Capture the cell that displays the provided text and extract its (x, y) central coordinate. 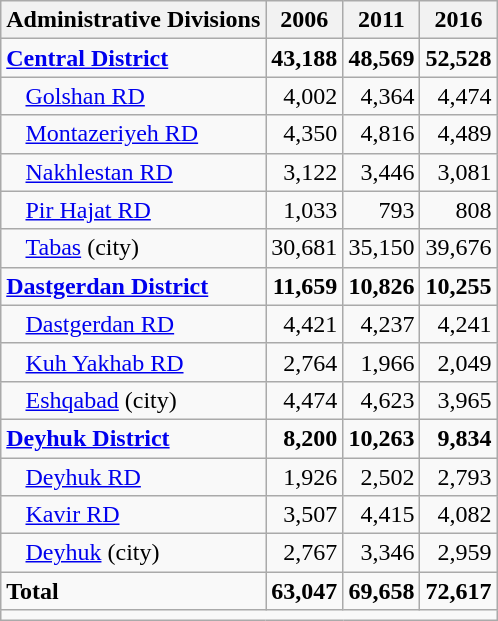
48,569 (382, 58)
2016 (458, 20)
Golshan RD (134, 96)
10,826 (382, 286)
Administrative Divisions (134, 20)
808 (458, 210)
Deyhuk (city) (134, 553)
3,965 (458, 400)
3,446 (382, 172)
2006 (304, 20)
4,364 (382, 96)
4,489 (458, 134)
1,926 (304, 477)
3,346 (382, 553)
Deyhuk District (134, 438)
8,200 (304, 438)
39,676 (458, 248)
4,002 (304, 96)
4,816 (382, 134)
4,350 (304, 134)
Kuh Yakhab RD (134, 362)
2,959 (458, 553)
9,834 (458, 438)
3,507 (304, 515)
Dastgerdan District (134, 286)
2,793 (458, 477)
Tabas (city) (134, 248)
4,237 (382, 324)
Pir Hajat RD (134, 210)
2011 (382, 20)
3,122 (304, 172)
793 (382, 210)
30,681 (304, 248)
2,502 (382, 477)
2,767 (304, 553)
1,033 (304, 210)
2,764 (304, 362)
4,082 (458, 515)
43,188 (304, 58)
Nakhlestan RD (134, 172)
1,966 (382, 362)
Montazeriyeh RD (134, 134)
2,049 (458, 362)
Central District (134, 58)
Kavir RD (134, 515)
Eshqabad (city) (134, 400)
69,658 (382, 591)
Total (134, 591)
11,659 (304, 286)
Deyhuk RD (134, 477)
72,617 (458, 591)
4,421 (304, 324)
10,255 (458, 286)
4,415 (382, 515)
52,528 (458, 58)
4,623 (382, 400)
4,241 (458, 324)
3,081 (458, 172)
35,150 (382, 248)
Dastgerdan RD (134, 324)
63,047 (304, 591)
10,263 (382, 438)
